Capture the cell that displays the provided text and extract its [x, y] central coordinate. 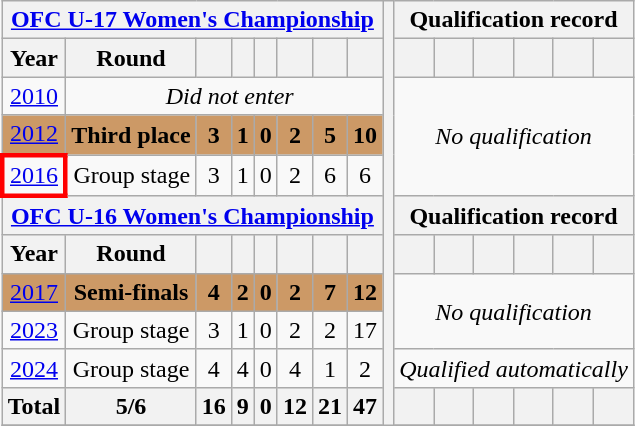
Qualified automatically [514, 368]
Third place [131, 135]
2016 [34, 174]
2012 [34, 135]
OFC U-16 Women's Championship [192, 216]
2010 [34, 96]
17 [366, 330]
Total [34, 406]
Did not enter [230, 96]
10 [366, 135]
47 [366, 406]
7 [330, 292]
2023 [34, 330]
Semi-finals [131, 292]
2017 [34, 292]
OFC U-17 Women's Championship [192, 20]
5 [330, 135]
5/6 [131, 406]
9 [242, 406]
16 [214, 406]
21 [330, 406]
2024 [34, 368]
